Provide the [x, y] coordinate of the cell's center where the given text is located.  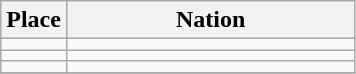
Place [34, 20]
Nation [210, 20]
